Determine the (x, y) coordinate at the center of the cell enclosing the given text.  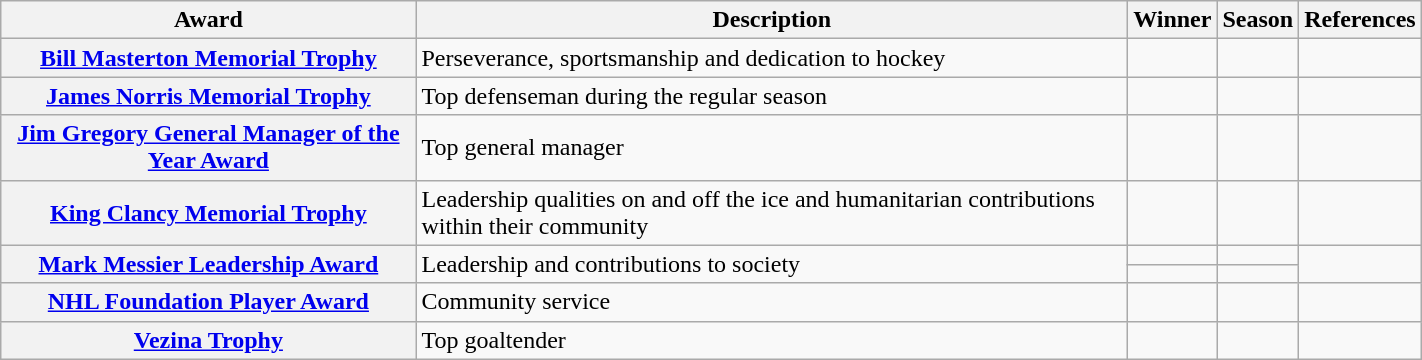
Top defenseman during the regular season (772, 96)
Mark Messier Leadership Award (208, 264)
Jim Gregory General Manager of the Year Award (208, 148)
Leadership qualities on and off the ice and humanitarian contributions within their community (772, 212)
Community service (772, 302)
Winner (1172, 20)
NHL Foundation Player Award (208, 302)
Award (208, 20)
James Norris Memorial Trophy (208, 96)
Season (1258, 20)
Top goaltender (772, 340)
Top general manager (772, 148)
Description (772, 20)
Leadership and contributions to society (772, 264)
Vezina Trophy (208, 340)
Perseverance, sportsmanship and dedication to hockey (772, 58)
References (1360, 20)
King Clancy Memorial Trophy (208, 212)
Bill Masterton Memorial Trophy (208, 58)
